Scan for the cell matching the given text and deliver its [x, y] coordinate at center. 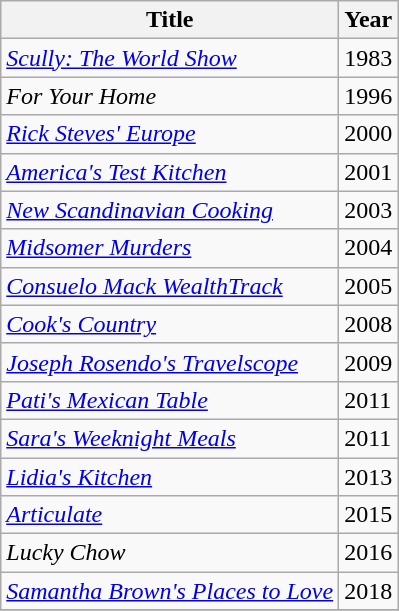
Articulate [170, 515]
2016 [368, 553]
2003 [368, 210]
Pati's Mexican Table [170, 400]
Scully: The World Show [170, 58]
1996 [368, 96]
For Your Home [170, 96]
Samantha Brown's Places to Love [170, 591]
1983 [368, 58]
Consuelo Mack WealthTrack [170, 286]
2004 [368, 248]
2018 [368, 591]
Midsomer Murders [170, 248]
Lidia's Kitchen [170, 477]
2009 [368, 362]
Sara's Weeknight Meals [170, 438]
New Scandinavian Cooking [170, 210]
2005 [368, 286]
2000 [368, 134]
Rick Steves' Europe [170, 134]
Title [170, 20]
2013 [368, 477]
2001 [368, 172]
Lucky Chow [170, 553]
Cook's Country [170, 324]
Joseph Rosendo's Travelscope [170, 362]
America's Test Kitchen [170, 172]
Year [368, 20]
2008 [368, 324]
2015 [368, 515]
